Detect which cell encompasses the target text, then output its (X, Y) center coordinate. 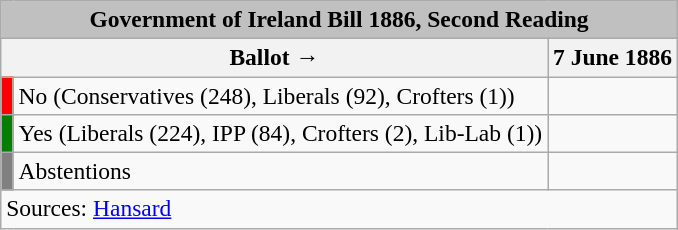
Abstentions (280, 171)
No (Conservatives (248), Liberals (92), Crofters (1)) (280, 95)
Yes (Liberals (224), IPP (84), Crofters (2), Lib-Lab (1)) (280, 133)
Ballot → (274, 57)
Sources: Hansard (340, 209)
Government of Ireland Bill 1886, Second Reading (340, 19)
7 June 1886 (613, 57)
